Pinpoint the cell where the given text exists, returning its (x, y) midpoint coordinate. 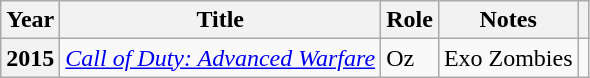
Title (220, 20)
Notes (508, 20)
Exo Zombies (508, 58)
Role (410, 20)
Call of Duty: Advanced Warfare (220, 58)
Year (30, 20)
Oz (410, 58)
2015 (30, 58)
